Provide the [x, y] coordinate of the cell's center where the given text is located.  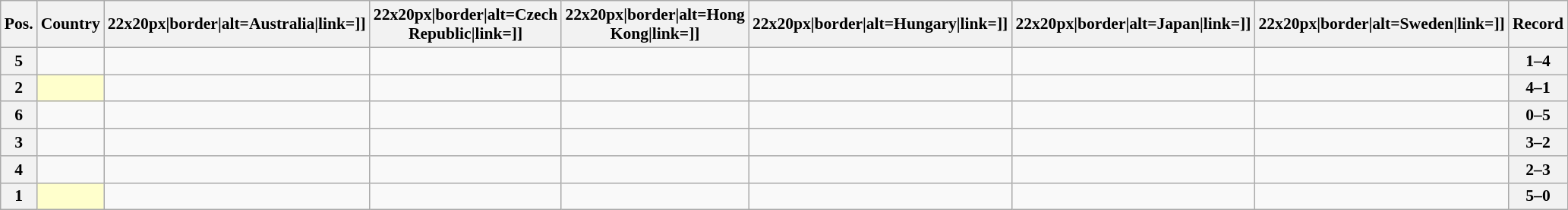
4–1 [1538, 88]
Record [1538, 24]
Pos. [19, 24]
22x20px|border|alt=Czech Republic|link=]] [466, 24]
22x20px|border|alt=Hong Kong|link=]] [655, 24]
1 [19, 196]
3–2 [1538, 142]
6 [19, 116]
1–4 [1538, 61]
22x20px|border|alt=Sweden|link=]] [1381, 24]
22x20px|border|alt=Australia|link=]] [237, 24]
2 [19, 88]
3 [19, 142]
0–5 [1538, 116]
Country [71, 24]
22x20px|border|alt=Hungary|link=]] [880, 24]
4 [19, 170]
5–0 [1538, 196]
5 [19, 61]
22x20px|border|alt=Japan|link=]] [1133, 24]
2–3 [1538, 170]
